Determine the (x, y) coordinate at the center of the cell enclosing the given text.  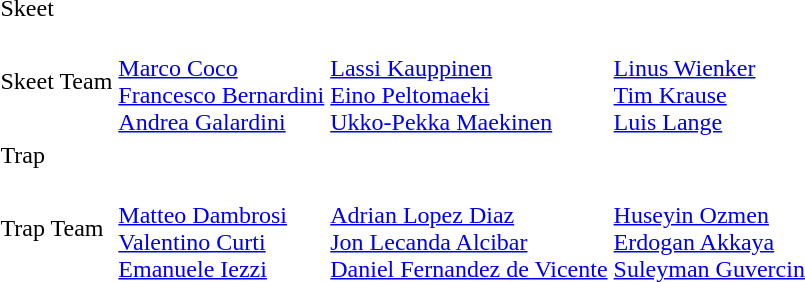
Marco CocoFrancesco BernardiniAndrea Galardini (222, 82)
Lassi KauppinenEino PeltomaekiUkko-Pekka Maekinen (469, 82)
